Output the (x, y) coordinate of the center of the cell containing the given text.  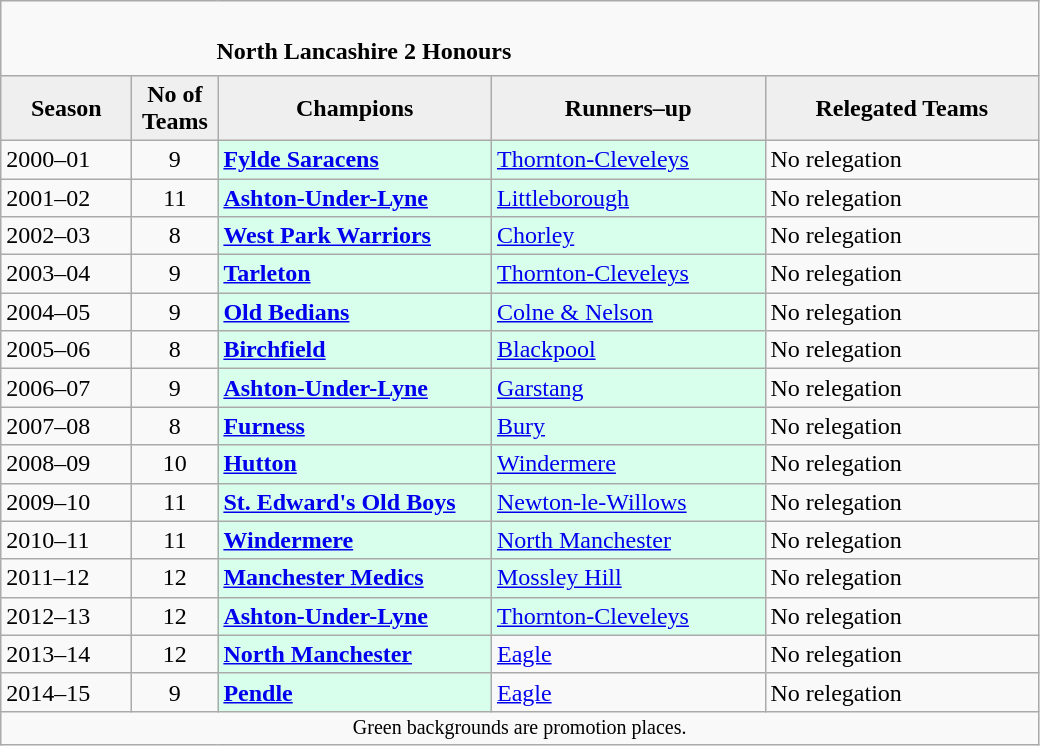
Green backgrounds are promotion places. (520, 728)
Furness (355, 426)
2001–02 (66, 197)
2002–03 (66, 236)
Blackpool (628, 350)
Champions (355, 108)
Runners–up (628, 108)
Birchfield (355, 350)
Tarleton (355, 274)
Old Bedians (355, 312)
Manchester Medics (355, 578)
Newton-le-Willows (628, 502)
2003–04 (66, 274)
2004–05 (66, 312)
2009–10 (66, 502)
2000–01 (66, 159)
Relegated Teams (902, 108)
Pendle (355, 692)
2005–06 (66, 350)
2010–11 (66, 540)
2014–15 (66, 692)
10 (175, 464)
2007–08 (66, 426)
No of Teams (175, 108)
2006–07 (66, 388)
Fylde Saracens (355, 159)
West Park Warriors (355, 236)
St. Edward's Old Boys (355, 502)
Season (66, 108)
2011–12 (66, 578)
Mossley Hill (628, 578)
Chorley (628, 236)
Garstang (628, 388)
Littleborough (628, 197)
Colne & Nelson (628, 312)
2008–09 (66, 464)
Hutton (355, 464)
Bury (628, 426)
2013–14 (66, 654)
2012–13 (66, 616)
